Return the [x, y] coordinate for the center point of the cell that contains the specified text.  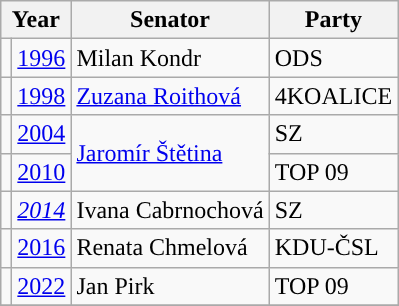
2004 [42, 134]
4KOALICE [333, 96]
ODS [333, 58]
1998 [42, 96]
1996 [42, 58]
Renata Chmelová [170, 248]
2014 [42, 210]
2022 [42, 286]
2016 [42, 248]
Party [333, 20]
Jaromír Štětina [170, 153]
KDU-ČSL [333, 248]
Year [36, 20]
2010 [42, 172]
Senator [170, 20]
Zuzana Roithová [170, 96]
Jan Pirk [170, 286]
Ivana Cabrnochová [170, 210]
Milan Kondr [170, 58]
